Search for the cell housing the specified text and yield its [x, y] center coordinate. 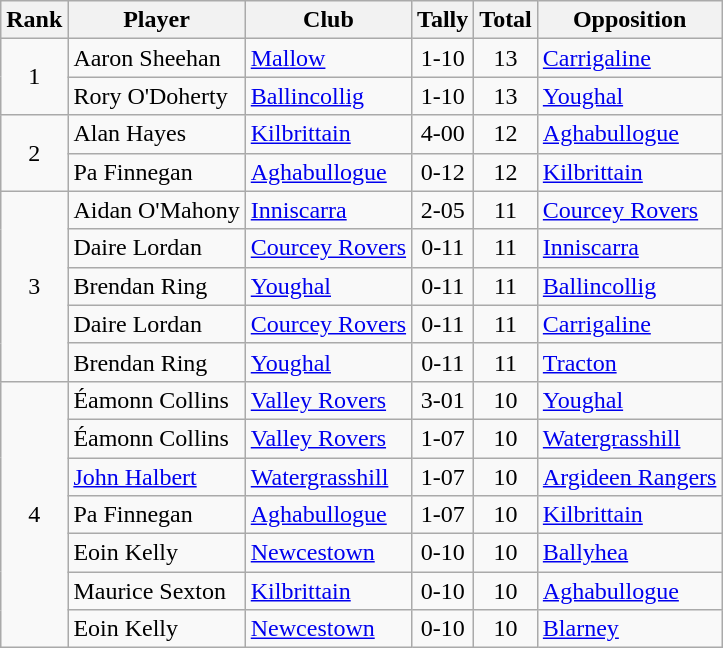
3 [34, 286]
Ballyhea [630, 553]
Alan Hayes [156, 134]
Opposition [630, 20]
Total [506, 20]
Club [328, 20]
4 [34, 514]
Rory O'Doherty [156, 96]
Aidan O'Mahony [156, 210]
Blarney [630, 629]
Player [156, 20]
0-12 [443, 172]
Tracton [630, 362]
John Halbert [156, 477]
2-05 [443, 210]
Rank [34, 20]
Maurice Sexton [156, 591]
4-00 [443, 134]
Mallow [328, 58]
2 [34, 153]
Aaron Sheehan [156, 58]
Tally [443, 20]
Argideen Rangers [630, 477]
1 [34, 77]
3-01 [443, 400]
